Capture the cell that displays the provided text and extract its (x, y) central coordinate. 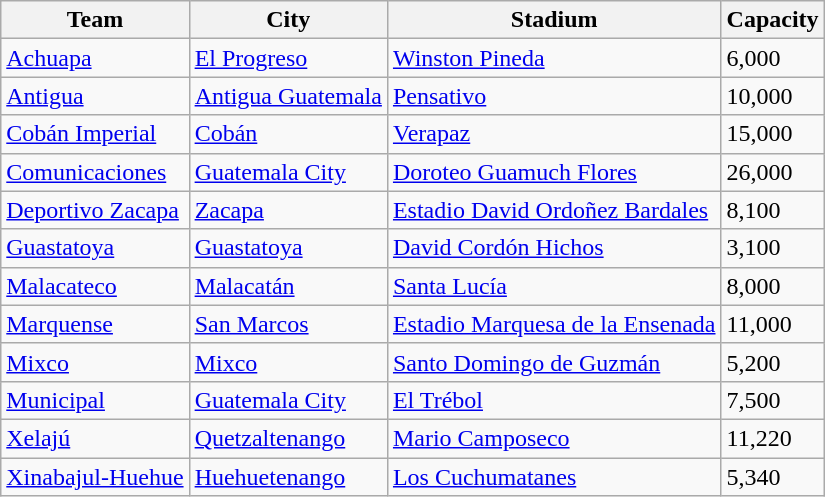
5,200 (772, 362)
6,000 (772, 58)
Cobán (288, 134)
8,000 (772, 286)
Achuapa (95, 58)
Comunicaciones (95, 172)
26,000 (772, 172)
Xelajú (95, 438)
Santa Lucía (554, 286)
Estadio David Ordoñez Bardales (554, 210)
Antigua (95, 96)
Malacatán (288, 286)
San Marcos (288, 324)
Mario Camposeco (554, 438)
El Progreso (288, 58)
15,000 (772, 134)
10,000 (772, 96)
City (288, 20)
Doroteo Guamuch Flores (554, 172)
Quetzaltenango (288, 438)
David Cordón Hichos (554, 248)
Municipal (95, 400)
11,220 (772, 438)
Winston Pineda (554, 58)
Estadio Marquesa de la Ensenada (554, 324)
Santo Domingo de Guzmán (554, 362)
Zacapa (288, 210)
3,100 (772, 248)
Pensativo (554, 96)
11,000 (772, 324)
Malacateco (95, 286)
8,100 (772, 210)
Verapaz (554, 134)
7,500 (772, 400)
Capacity (772, 20)
Stadium (554, 20)
Deportivo Zacapa (95, 210)
Antigua Guatemala (288, 96)
Los Cuchumatanes (554, 477)
Xinabajul-Huehue (95, 477)
Huehuetenango (288, 477)
Marquense (95, 324)
5,340 (772, 477)
Cobán Imperial (95, 134)
Team (95, 20)
El Trébol (554, 400)
